Locate the cell with the specified text and output its (x, y) center coordinate. 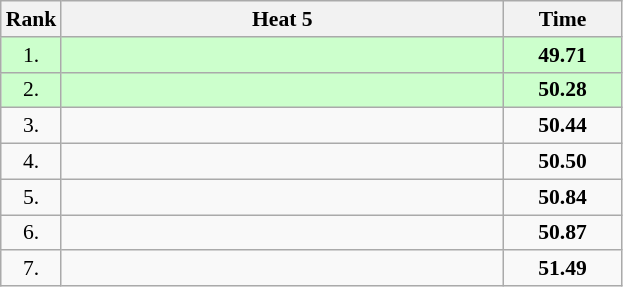
3. (32, 126)
Rank (32, 19)
50.84 (562, 197)
5. (32, 197)
1. (32, 55)
Time (562, 19)
6. (32, 233)
50.50 (562, 162)
50.28 (562, 90)
7. (32, 269)
4. (32, 162)
51.49 (562, 269)
50.44 (562, 126)
50.87 (562, 233)
49.71 (562, 55)
Heat 5 (282, 19)
2. (32, 90)
